Pinpoint the cell where the given text exists, returning its (x, y) midpoint coordinate. 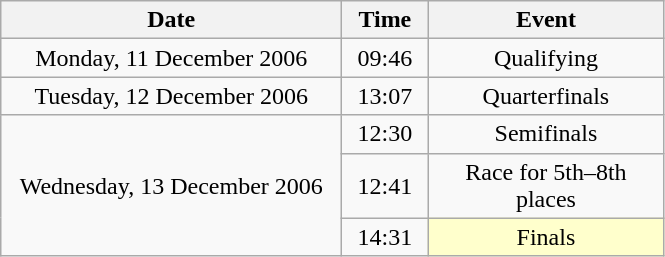
Finals (546, 237)
Qualifying (546, 58)
Race for 5th–8th places (546, 186)
Wednesday, 13 December 2006 (172, 186)
Quarterfinals (546, 96)
Tuesday, 12 December 2006 (172, 96)
14:31 (385, 237)
12:41 (385, 186)
Monday, 11 December 2006 (172, 58)
Date (172, 20)
09:46 (385, 58)
12:30 (385, 134)
13:07 (385, 96)
Semifinals (546, 134)
Time (385, 20)
Event (546, 20)
